From the cell containing the given text, extract its center point as (X, Y) coordinate. 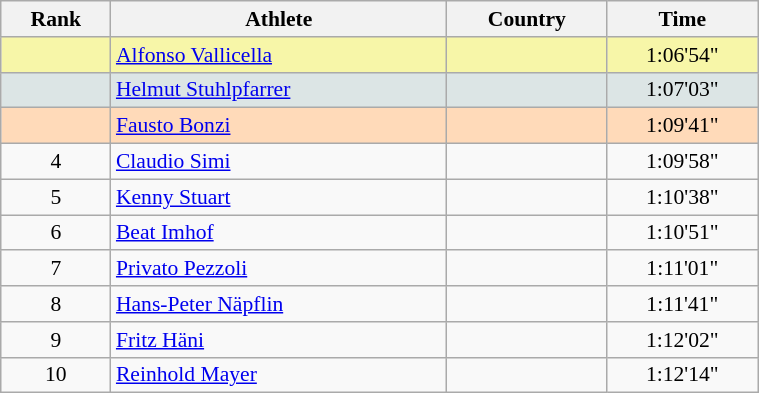
1:11'01" (682, 269)
Reinhold Mayer (279, 375)
1:06'54" (682, 55)
Claudio Simi (279, 162)
Athlete (279, 19)
Time (682, 19)
Country (527, 19)
Hans-Peter Näpflin (279, 304)
4 (56, 162)
1:10'38" (682, 197)
1:12'02" (682, 340)
9 (56, 340)
7 (56, 269)
Helmut Stuhlpfarrer (279, 90)
Beat Imhof (279, 233)
1:09'58" (682, 162)
6 (56, 233)
Fritz Häni (279, 340)
Rank (56, 19)
1:12'14" (682, 375)
1:11'41" (682, 304)
5 (56, 197)
Kenny Stuart (279, 197)
10 (56, 375)
1:09'41" (682, 126)
8 (56, 304)
1:10'51" (682, 233)
Fausto Bonzi (279, 126)
Privato Pezzoli (279, 269)
1:07'03" (682, 90)
Alfonso Vallicella (279, 55)
